For the text-containing cell, return its midpoint in [X, Y] coordinate format. 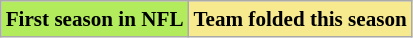
Team folded this season [300, 18]
First season in NFL [95, 18]
